Provide the [X, Y] coordinate of the cell's center where the given text is located.  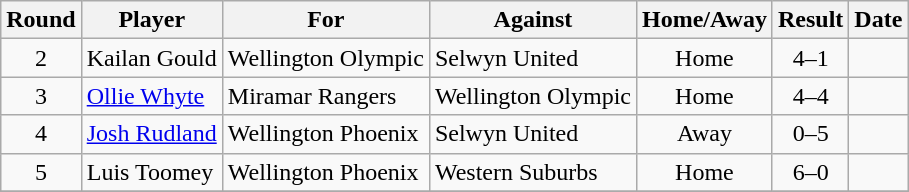
Away [704, 134]
3 [41, 96]
Kailan Gould [152, 58]
Against [532, 20]
Josh Rudland [152, 134]
4–1 [810, 58]
2 [41, 58]
Round [41, 20]
Home/Away [704, 20]
Player [152, 20]
Result [810, 20]
Date [878, 20]
0–5 [810, 134]
Ollie Whyte [152, 96]
5 [41, 172]
6–0 [810, 172]
4–4 [810, 96]
Miramar Rangers [326, 96]
Luis Toomey [152, 172]
For [326, 20]
Western Suburbs [532, 172]
4 [41, 134]
